Detect which cell encompasses the target text, then output its (X, Y) center coordinate. 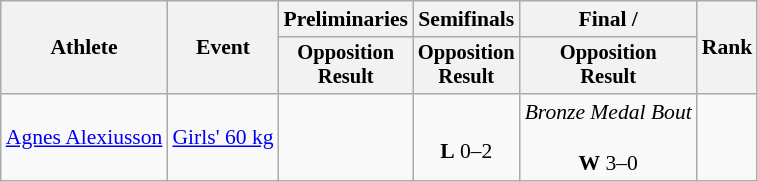
Event (222, 48)
Final / (608, 19)
Girls' 60 kg (222, 138)
Semifinals (466, 19)
Preliminaries (346, 19)
Rank (728, 48)
Bronze Medal BoutW 3–0 (608, 138)
Agnes Alexiusson (84, 138)
L 0–2 (466, 138)
Athlete (84, 48)
